Search for the cell housing the specified text and yield its (x, y) center coordinate. 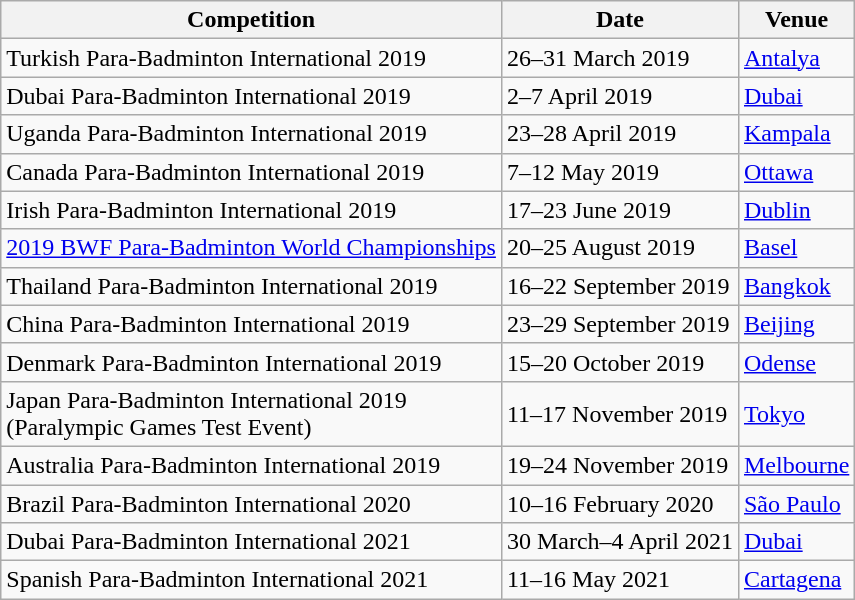
23–29 September 2019 (620, 324)
Japan Para-Badminton International 2019(Paralympic Games Test Event) (252, 414)
Basel (796, 248)
2–7 April 2019 (620, 96)
26–31 March 2019 (620, 58)
Spanish Para-Badminton International 2021 (252, 580)
Australia Para-Badminton International 2019 (252, 465)
11–16 May 2021 (620, 580)
Denmark Para-Badminton International 2019 (252, 362)
19–24 November 2019 (620, 465)
Turkish Para-Badminton International 2019 (252, 58)
23–28 April 2019 (620, 134)
Dubai Para-Badminton International 2021 (252, 542)
2019 BWF Para-Badminton World Championships (252, 248)
11–17 November 2019 (620, 414)
Kampala (796, 134)
China Para-Badminton International 2019 (252, 324)
16–22 September 2019 (620, 286)
17–23 June 2019 (620, 210)
Dubai Para-Badminton International 2019 (252, 96)
Antalya (796, 58)
7–12 May 2019 (620, 172)
Dublin (796, 210)
Uganda Para-Badminton International 2019 (252, 134)
Thailand Para-Badminton International 2019 (252, 286)
Competition (252, 20)
São Paulo (796, 503)
Canada Para-Badminton International 2019 (252, 172)
Melbourne (796, 465)
Cartagena (796, 580)
Venue (796, 20)
30 March–4 April 2021 (620, 542)
Beijing (796, 324)
Brazil Para-Badminton International 2020 (252, 503)
Odense (796, 362)
20–25 August 2019 (620, 248)
Date (620, 20)
15–20 October 2019 (620, 362)
Tokyo (796, 414)
Bangkok (796, 286)
10–16 February 2020 (620, 503)
Irish Para-Badminton International 2019 (252, 210)
Ottawa (796, 172)
